Extract the (x, y) coordinate from the center of the cell holding the provided text.  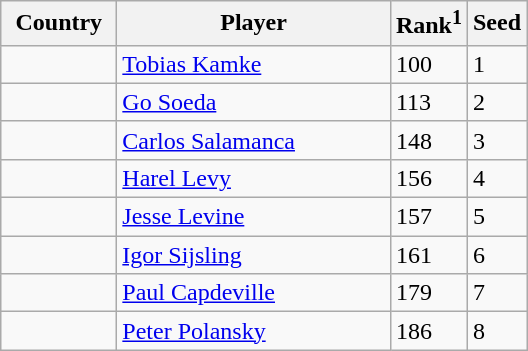
Carlos Salamanca (254, 140)
Country (59, 24)
157 (428, 217)
Tobias Kamke (254, 64)
186 (428, 331)
Jesse Levine (254, 217)
2 (496, 102)
Seed (496, 24)
Rank1 (428, 24)
156 (428, 178)
4 (496, 178)
Go Soeda (254, 102)
161 (428, 255)
Player (254, 24)
1 (496, 64)
100 (428, 64)
Paul Capdeville (254, 293)
3 (496, 140)
6 (496, 255)
8 (496, 331)
113 (428, 102)
Harel Levy (254, 178)
179 (428, 293)
Igor Sijsling (254, 255)
Peter Polansky (254, 331)
148 (428, 140)
5 (496, 217)
7 (496, 293)
